Output the [x, y] coordinate of the center of the cell containing the given text.  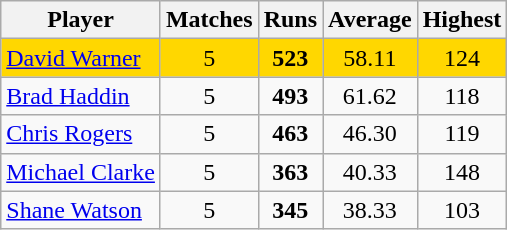
Shane Watson [81, 210]
119 [462, 134]
46.30 [370, 134]
363 [290, 172]
493 [290, 96]
Player [81, 20]
345 [290, 210]
124 [462, 58]
Brad Haddin [81, 96]
58.11 [370, 58]
38.33 [370, 210]
103 [462, 210]
463 [290, 134]
61.62 [370, 96]
Runs [290, 20]
Chris Rogers [81, 134]
523 [290, 58]
118 [462, 96]
Average [370, 20]
Highest [462, 20]
Matches [209, 20]
40.33 [370, 172]
Michael Clarke [81, 172]
148 [462, 172]
David Warner [81, 58]
